Pinpoint the cell where the given text exists, returning its [X, Y] midpoint coordinate. 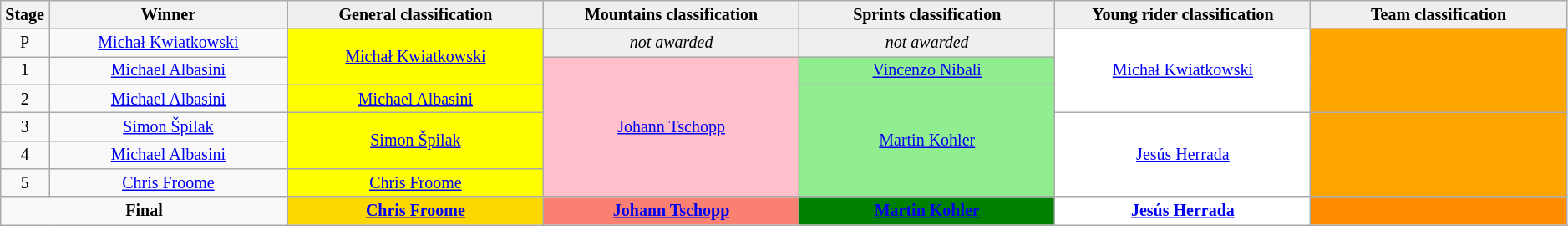
General classification [415, 15]
Winner [169, 15]
5 [25, 182]
P [25, 44]
Team classification [1439, 15]
3 [25, 127]
Stage [25, 15]
Mountains classification [671, 15]
Young rider classification [1183, 15]
4 [25, 154]
1 [25, 70]
Sprints classification [927, 15]
Vincenzo Nibali [927, 70]
Final [145, 211]
2 [25, 99]
